Detect which cell encompasses the target text, then output its (x, y) center coordinate. 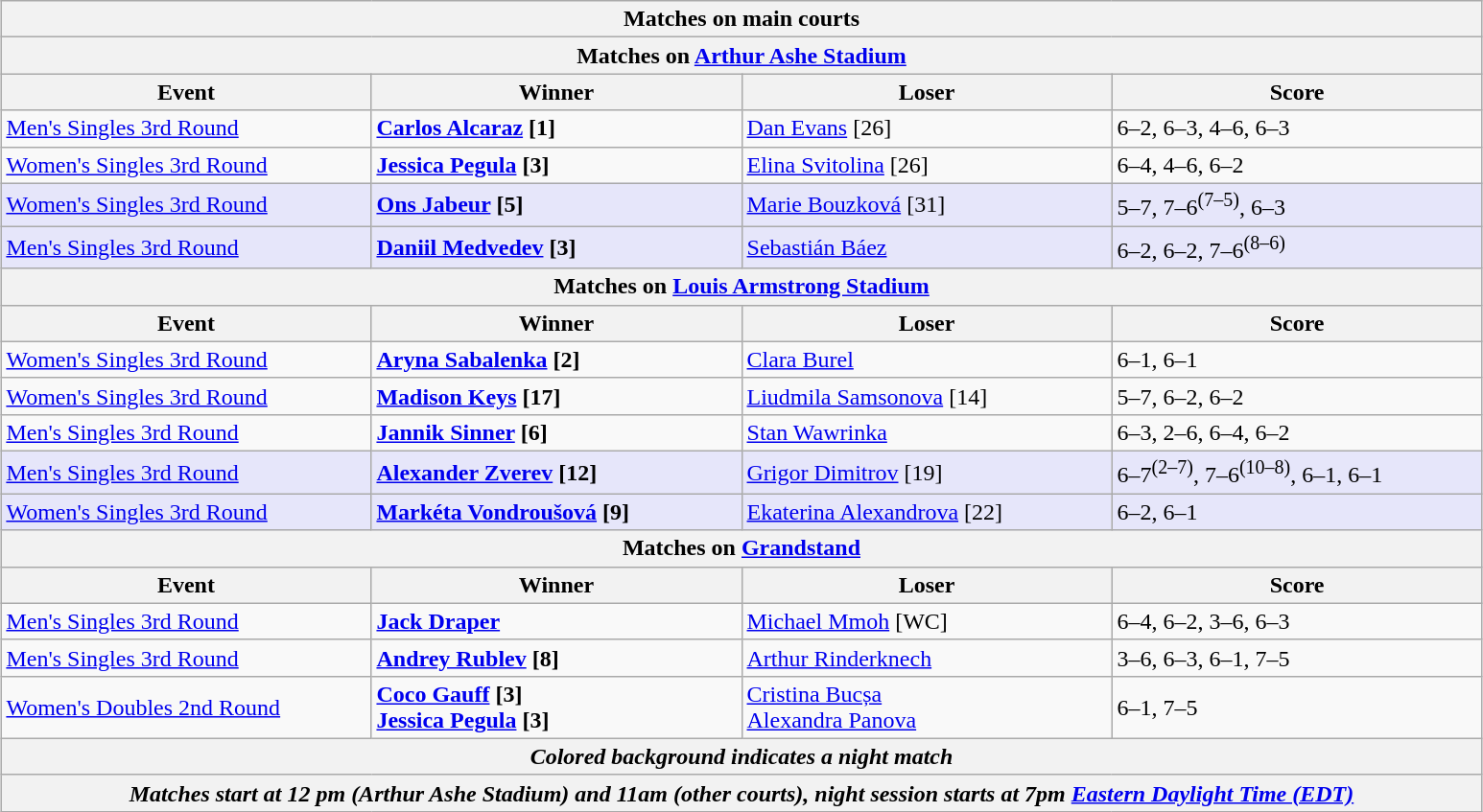
5–7, 7–6(7–5), 6–3 (1297, 205)
Elina Svitolina [26] (927, 165)
5–7, 6–2, 6–2 (1297, 396)
Matches start at 12 pm (Arthur Ashe Stadium) and 11am (other courts), night session starts at 7pm Eastern Daylight Time (EDT) (741, 793)
Alexander Zverev [12] (556, 472)
Sebastián Báez (927, 247)
Grigor Dimitrov [19] (927, 472)
6–7(2–7), 7–6(10–8), 6–1, 6–1 (1297, 472)
Stan Wawrinka (927, 432)
3–6, 6–3, 6–1, 7–5 (1297, 658)
Coco Gauff [3] Jessica Pegula [3] (556, 708)
Matches on Grandstand (741, 548)
Matches on main courts (741, 19)
Markéta Vondroušová [9] (556, 512)
Arthur Rinderknech (927, 658)
Liudmila Samsonova [14] (927, 396)
Marie Bouzková [31] (927, 205)
Matches on Louis Armstrong Stadium (741, 287)
6–1, 6–1 (1297, 360)
6–4, 6–2, 3–6, 6–3 (1297, 621)
Ons Jabeur [5] (556, 205)
Colored background indicates a night match (741, 756)
6–1, 7–5 (1297, 708)
6–2, 6–1 (1297, 512)
Jannik Sinner [6] (556, 432)
Jessica Pegula [3] (556, 165)
6–2, 6–3, 4–6, 6–3 (1297, 128)
Matches on Arthur Ashe Stadium (741, 56)
Women's Doubles 2nd Round (186, 708)
Aryna Sabalenka [2] (556, 360)
Andrey Rublev [8] (556, 658)
Clara Burel (927, 360)
Dan Evans [26] (927, 128)
Carlos Alcaraz [1] (556, 128)
Jack Draper (556, 621)
Madison Keys [17] (556, 396)
Cristina Bucșa Alexandra Panova (927, 708)
Daniil Medvedev [3] (556, 247)
6–4, 4–6, 6–2 (1297, 165)
6–3, 2–6, 6–4, 6–2 (1297, 432)
Michael Mmoh [WC] (927, 621)
Ekaterina Alexandrova [22] (927, 512)
6–2, 6–2, 7–6(8–6) (1297, 247)
